For the text-containing cell, return its midpoint in (X, Y) coordinate format. 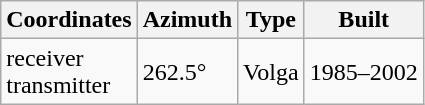
receiver transmitter (69, 72)
Type (272, 20)
Built (364, 20)
Azimuth (187, 20)
Volga (272, 72)
262.5° (187, 72)
1985–2002 (364, 72)
Coordinates (69, 20)
